Capture the cell that displays the provided text and extract its [x, y] central coordinate. 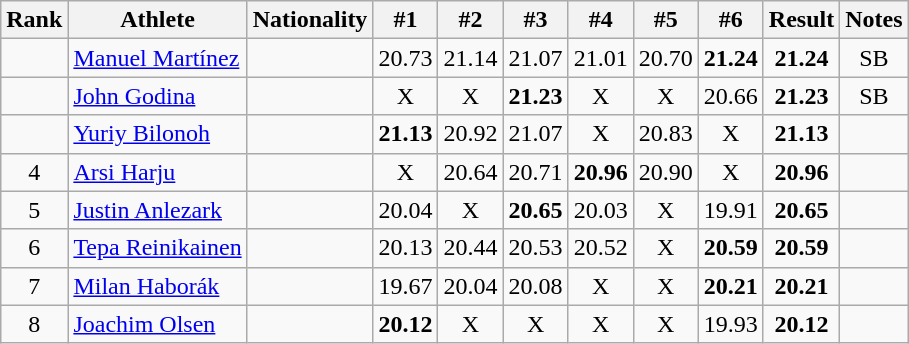
19.67 [406, 286]
19.93 [730, 324]
6 [34, 248]
20.92 [470, 134]
Justin Anlezark [158, 210]
Tepa Reinikainen [158, 248]
Nationality [310, 20]
20.90 [666, 172]
20.71 [536, 172]
19.91 [730, 210]
John Godina [158, 96]
#4 [600, 20]
20.13 [406, 248]
8 [34, 324]
20.70 [666, 58]
20.44 [470, 248]
#1 [406, 20]
Arsi Harju [158, 172]
20.66 [730, 96]
#2 [470, 20]
#5 [666, 20]
20.52 [600, 248]
20.64 [470, 172]
20.53 [536, 248]
Joachim Olsen [158, 324]
Manuel Martínez [158, 58]
Result [801, 20]
#3 [536, 20]
7 [34, 286]
20.03 [600, 210]
5 [34, 210]
21.14 [470, 58]
Rank [34, 20]
21.01 [600, 58]
20.73 [406, 58]
Milan Haborák [158, 286]
20.08 [536, 286]
Athlete [158, 20]
Notes [874, 20]
20.83 [666, 134]
4 [34, 172]
#6 [730, 20]
Yuriy Bilonoh [158, 134]
